Scan for the cell matching the given text and deliver its [x, y] coordinate at center. 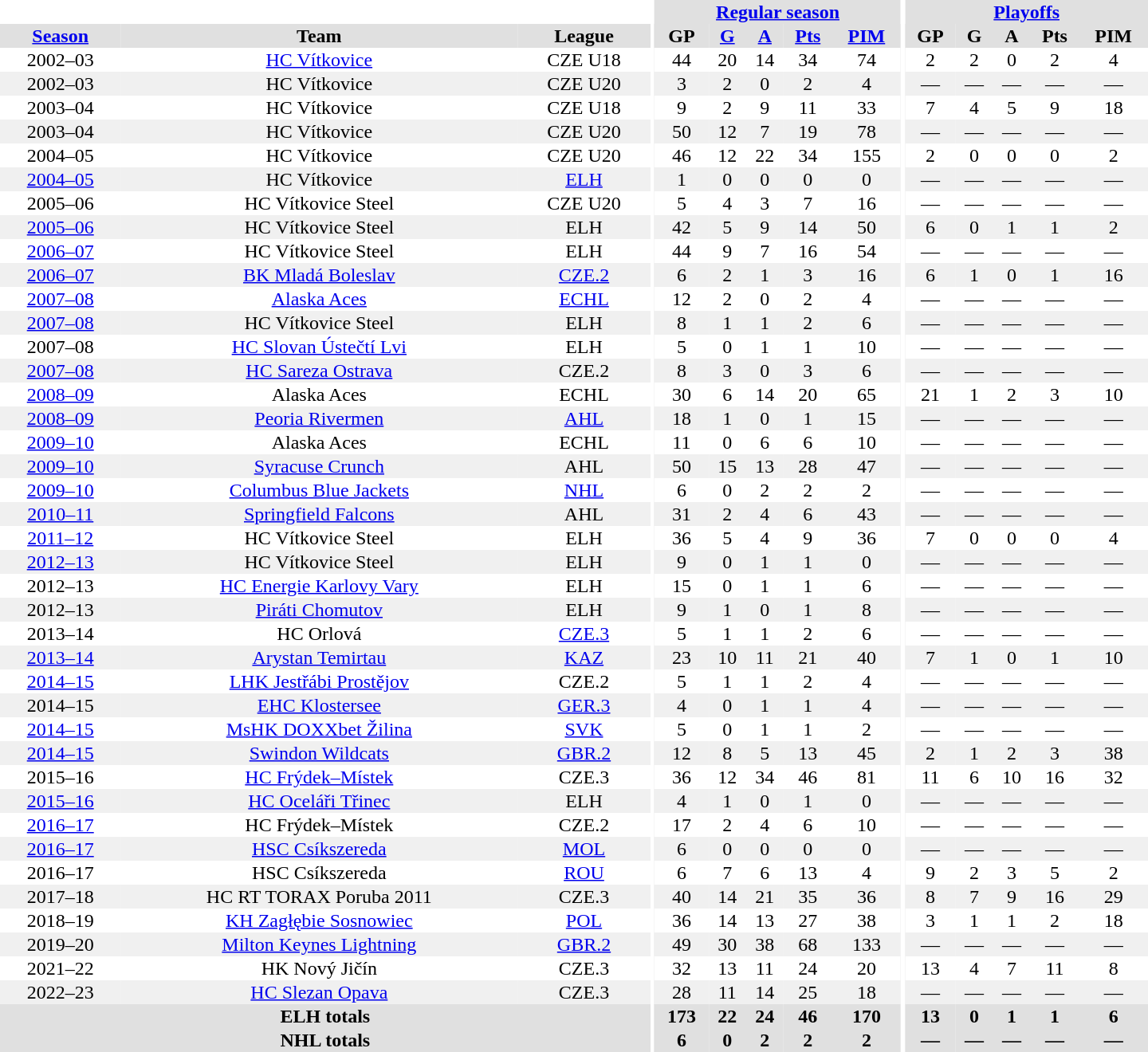
Regular season [778, 12]
Milton Keynes Lightning [319, 944]
Syracuse Crunch [319, 466]
HC Orlová [319, 634]
2019–20 [61, 944]
155 [867, 155]
31 [682, 514]
Springfield Falcons [319, 514]
47 [867, 466]
HC Slezan Opava [319, 992]
2011–12 [61, 538]
Season [61, 36]
LHK Jestřábi Prostějov [319, 681]
81 [867, 777]
45 [867, 753]
2010–11 [61, 514]
2017–18 [61, 897]
78 [867, 131]
23 [682, 657]
29 [1113, 897]
68 [808, 944]
2021–22 [61, 968]
Piráti Chomutov [319, 610]
ROU [584, 873]
NHL totals [325, 1040]
54 [867, 251]
ELH totals [325, 1016]
GER.3 [584, 705]
BK Mladá Boleslav [319, 275]
KH Zagłębie Sosnowiec [319, 920]
43 [867, 514]
MsHK DOXXbet Žilina [319, 729]
NHL [584, 490]
27 [808, 920]
42 [682, 227]
65 [867, 394]
League [584, 36]
2022–23 [61, 992]
EHC Klostersee [319, 705]
HC Energie Karlovy Vary [319, 586]
170 [867, 1016]
Playoffs [1027, 12]
HK Nový Jičín [319, 968]
KAZ [584, 657]
19 [808, 131]
POL [584, 920]
HC Sareza Ostrava [319, 371]
17 [682, 825]
HC RT TORAX Poruba 2011 [319, 897]
HC Oceláři Třinec [319, 801]
25 [808, 992]
Team [319, 36]
173 [682, 1016]
2018–19 [61, 920]
35 [808, 897]
Columbus Blue Jackets [319, 490]
Peoria Rivermen [319, 418]
MOL [584, 849]
33 [867, 108]
74 [867, 60]
133 [867, 944]
Swindon Wildcats [319, 753]
49 [682, 944]
SVK [584, 729]
HC Slovan Ústečtí Lvi [319, 347]
Arystan Temirtau [319, 657]
